Output the (X, Y) coordinate of the center of the cell containing the given text.  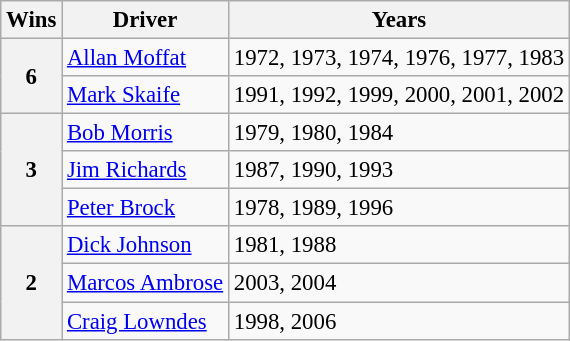
1998, 2006 (398, 321)
1972, 1973, 1974, 1976, 1977, 1983 (398, 58)
Craig Lowndes (146, 321)
1981, 1988 (398, 245)
Bob Morris (146, 133)
Jim Richards (146, 170)
Peter Brock (146, 208)
1978, 1989, 1996 (398, 208)
6 (32, 76)
Marcos Ambrose (146, 283)
1991, 1992, 1999, 2000, 2001, 2002 (398, 95)
2003, 2004 (398, 283)
1979, 1980, 1984 (398, 133)
Years (398, 20)
Driver (146, 20)
1987, 1990, 1993 (398, 170)
2 (32, 282)
Wins (32, 20)
3 (32, 170)
Mark Skaife (146, 95)
Allan Moffat (146, 58)
Dick Johnson (146, 245)
